Identify which cell holds the provided text, then report its (x, y) central coordinate. 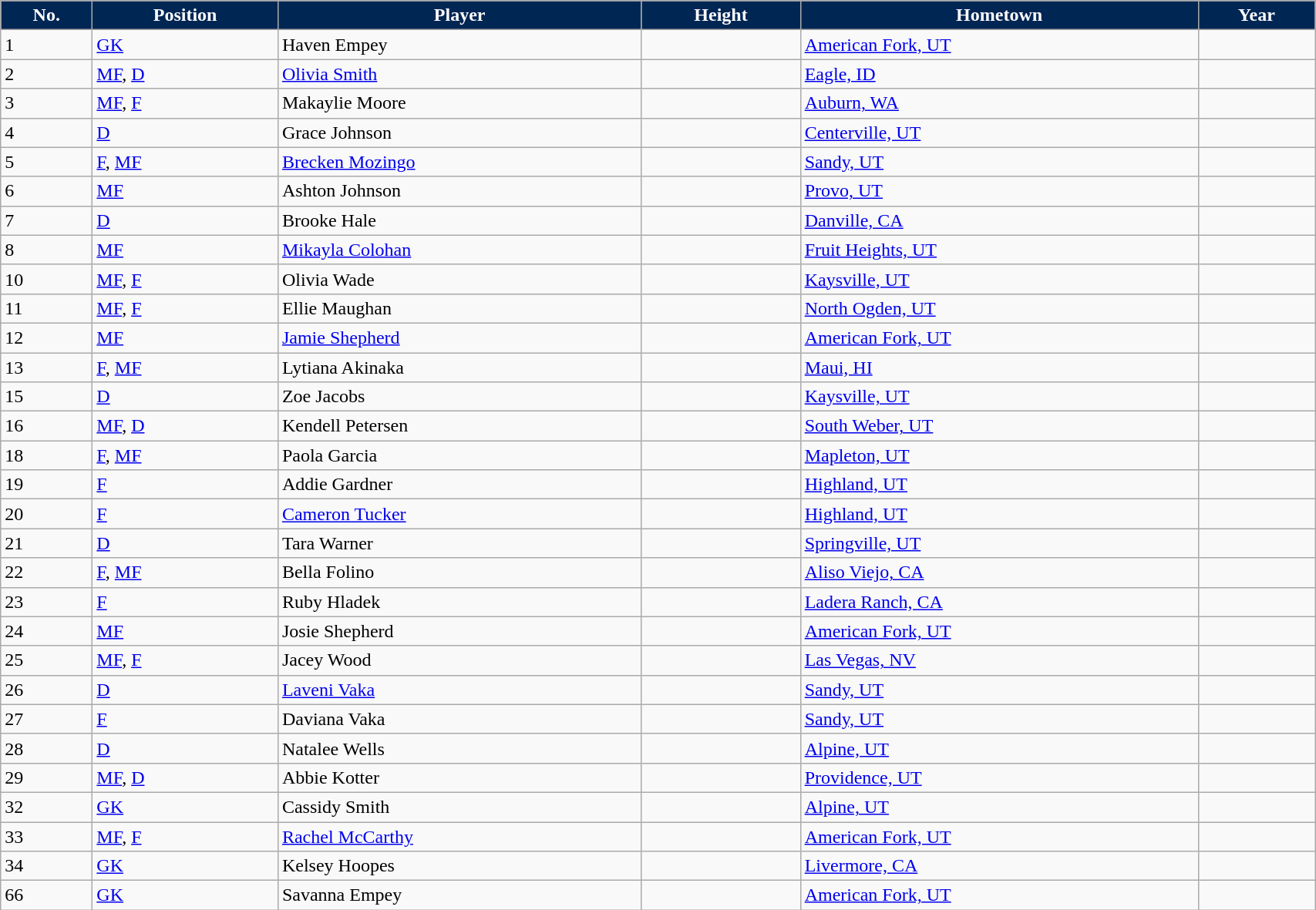
25 (46, 660)
Ruby Hladek (459, 602)
Springville, UT (999, 543)
34 (46, 866)
South Weber, UT (999, 426)
22 (46, 573)
2 (46, 74)
Cassidy Smith (459, 807)
12 (46, 337)
3 (46, 103)
20 (46, 514)
Kendell Petersen (459, 426)
Jamie Shepherd (459, 337)
27 (46, 719)
28 (46, 748)
Cameron Tucker (459, 514)
Rachel McCarthy (459, 836)
Grace Johnson (459, 133)
Auburn, WA (999, 103)
Bella Folino (459, 573)
Daviana Vaka (459, 719)
Eagle, ID (999, 74)
32 (46, 807)
Provo, UT (999, 191)
Year (1257, 15)
15 (46, 397)
19 (46, 485)
Jacey Wood (459, 660)
Abbie Kotter (459, 777)
8 (46, 250)
Lytiana Akinaka (459, 368)
Brecken Mozingo (459, 162)
Aliso Viejo, CA (999, 573)
7 (46, 220)
6 (46, 191)
18 (46, 455)
Paola Garcia (459, 455)
Kelsey Hoopes (459, 866)
Position (185, 15)
1 (46, 45)
Player (459, 15)
24 (46, 631)
Mikayla Colohan (459, 250)
Zoe Jacobs (459, 397)
Tara Warner (459, 543)
Centerville, UT (999, 133)
Ellie Maughan (459, 308)
66 (46, 895)
Ladera Ranch, CA (999, 602)
23 (46, 602)
Fruit Heights, UT (999, 250)
Maui, HI (999, 368)
North Ogden, UT (999, 308)
Las Vegas, NV (999, 660)
Makaylie Moore (459, 103)
Laveni Vaka (459, 690)
Addie Gardner (459, 485)
Haven Empey (459, 45)
Danville, CA (999, 220)
11 (46, 308)
4 (46, 133)
26 (46, 690)
21 (46, 543)
29 (46, 777)
No. (46, 15)
16 (46, 426)
Savanna Empey (459, 895)
Livermore, CA (999, 866)
Olivia Wade (459, 279)
Natalee Wells (459, 748)
Olivia Smith (459, 74)
10 (46, 279)
Mapleton, UT (999, 455)
13 (46, 368)
Ashton Johnson (459, 191)
5 (46, 162)
Josie Shepherd (459, 631)
Providence, UT (999, 777)
Hometown (999, 15)
Height (721, 15)
Brooke Hale (459, 220)
33 (46, 836)
